Detect which cell encompasses the target text, then output its [X, Y] center coordinate. 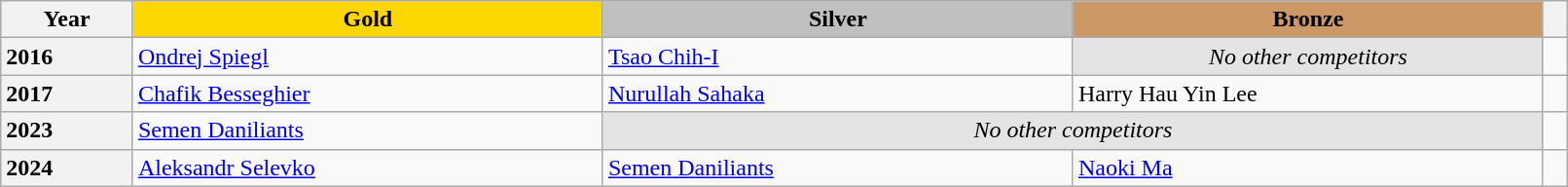
Silver [837, 19]
Gold [368, 19]
2017 [67, 93]
Aleksandr Selevko [368, 168]
Harry Hau Yin Lee [1308, 93]
Bronze [1308, 19]
Year [67, 19]
Nurullah Sahaka [837, 93]
Chafik Besseghier [368, 93]
2023 [67, 131]
Ondrej Spiegl [368, 56]
Naoki Ma [1308, 168]
2016 [67, 56]
Tsao Chih-I [837, 56]
2024 [67, 168]
